For the text-containing cell, return its midpoint in [X, Y] coordinate format. 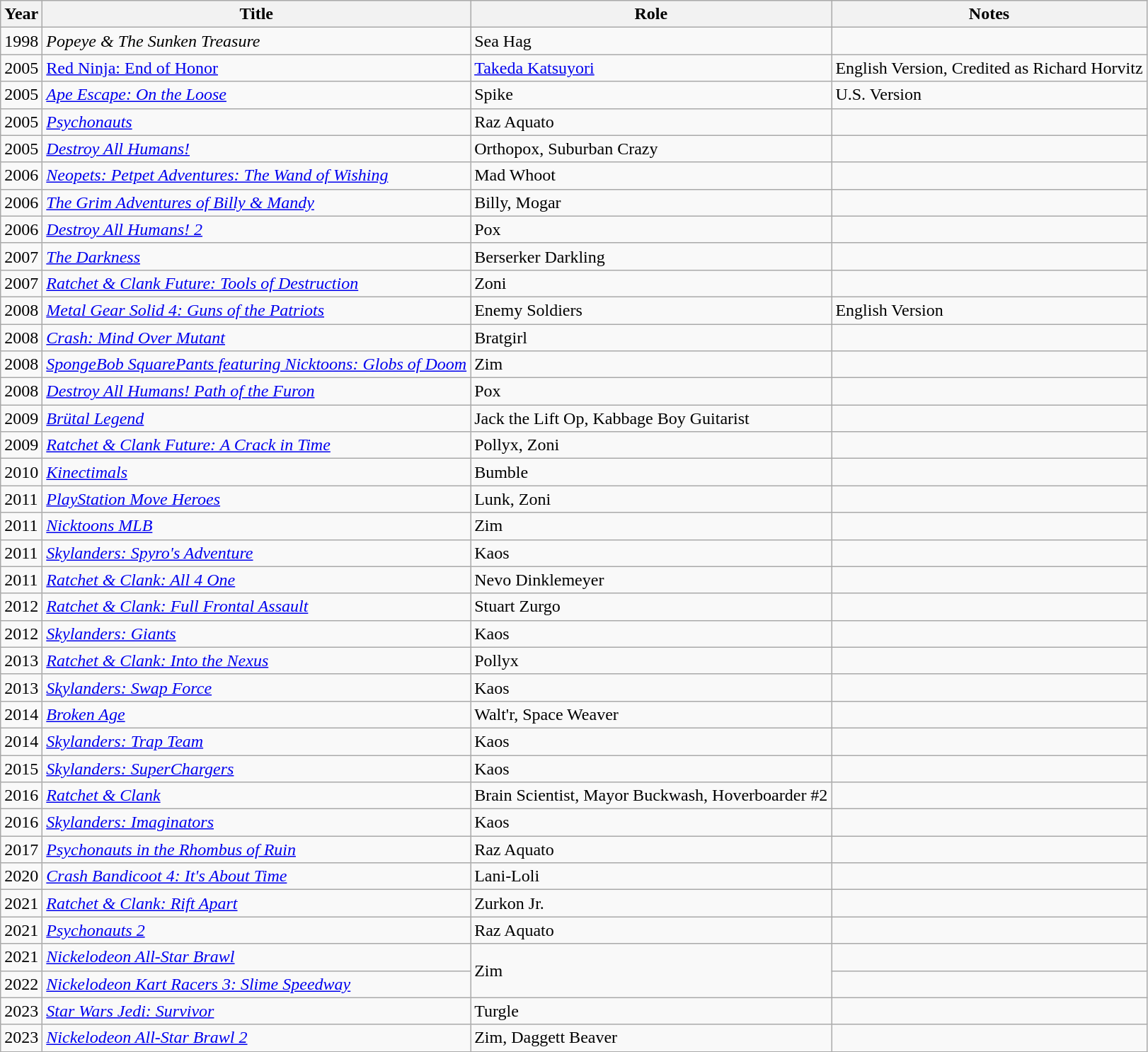
Ratchet & Clank: Into the Nexus [256, 661]
SpongeBob SquarePants featuring Nicktoons: Globs of Doom [256, 365]
2010 [21, 472]
Kinectimals [256, 472]
Nickelodeon All-Star Brawl 2 [256, 1038]
1998 [21, 41]
Bumble [651, 472]
Takeda Katsuyori [651, 68]
Destroy All Humans! Path of the Furon [256, 391]
2017 [21, 850]
Star Wars Jedi: Survivor [256, 1011]
U.S. Version [989, 95]
Stuart Zurgo [651, 607]
Skylanders: Spyro's Adventure [256, 553]
Neopets: Petpet Adventures: The Wand of Wishing [256, 176]
Lani-Loli [651, 876]
Skylanders: SuperChargers [256, 768]
The Darkness [256, 256]
Zim, Daggett Beaver [651, 1038]
Berserker Darkling [651, 256]
Zoni [651, 283]
English Version [989, 310]
Brütal Legend [256, 418]
Title [256, 14]
English Version, Credited as Richard Horvitz [989, 68]
Skylanders: Trap Team [256, 741]
PlayStation Move Heroes [256, 499]
Nevo Dinklemeyer [651, 580]
Year [21, 14]
Nicktoons MLB [256, 526]
Sea Hag [651, 41]
Crash: Mind Over Mutant [256, 338]
2020 [21, 876]
Destroy All Humans! 2 [256, 229]
Jack the Lift Op, Kabbage Boy Guitarist [651, 418]
Psychonauts [256, 122]
Psychonauts 2 [256, 930]
Spike [651, 95]
The Grim Adventures of Billy & Mandy [256, 202]
Ratchet & Clank Future: A Crack in Time [256, 445]
Turgle [651, 1011]
Notes [989, 14]
Billy, Mogar [651, 202]
Metal Gear Solid 4: Guns of the Patriots [256, 310]
Ape Escape: On the Loose [256, 95]
Role [651, 14]
Broken Age [256, 714]
2015 [21, 768]
Nickelodeon Kart Racers 3: Slime Speedway [256, 984]
Red Ninja: End of Honor [256, 68]
Ratchet & Clank [256, 796]
Nickelodeon All-Star Brawl [256, 957]
2022 [21, 984]
Crash Bandicoot 4: It's About Time [256, 876]
Skylanders: Swap Force [256, 687]
Ratchet & Clank: All 4 One [256, 580]
Walt'r, Space Weaver [651, 714]
Zurkon Jr. [651, 903]
Destroy All Humans! [256, 149]
Psychonauts in the Rhombus of Ruin [256, 850]
Mad Whoot [651, 176]
Skylanders: Imaginators [256, 823]
Ratchet & Clank: Rift Apart [256, 903]
Ratchet & Clank: Full Frontal Assault [256, 607]
Brain Scientist, Mayor Buckwash, Hoverboarder #2 [651, 796]
Enemy Soldiers [651, 310]
Pollyx, Zoni [651, 445]
Pollyx [651, 661]
Ratchet & Clank Future: Tools of Destruction [256, 283]
Skylanders: Giants [256, 634]
Orthopox, Suburban Crazy [651, 149]
Bratgirl [651, 338]
Lunk, Zoni [651, 499]
Popeye & The Sunken Treasure [256, 41]
